For the text-containing cell, return its midpoint in (X, Y) coordinate format. 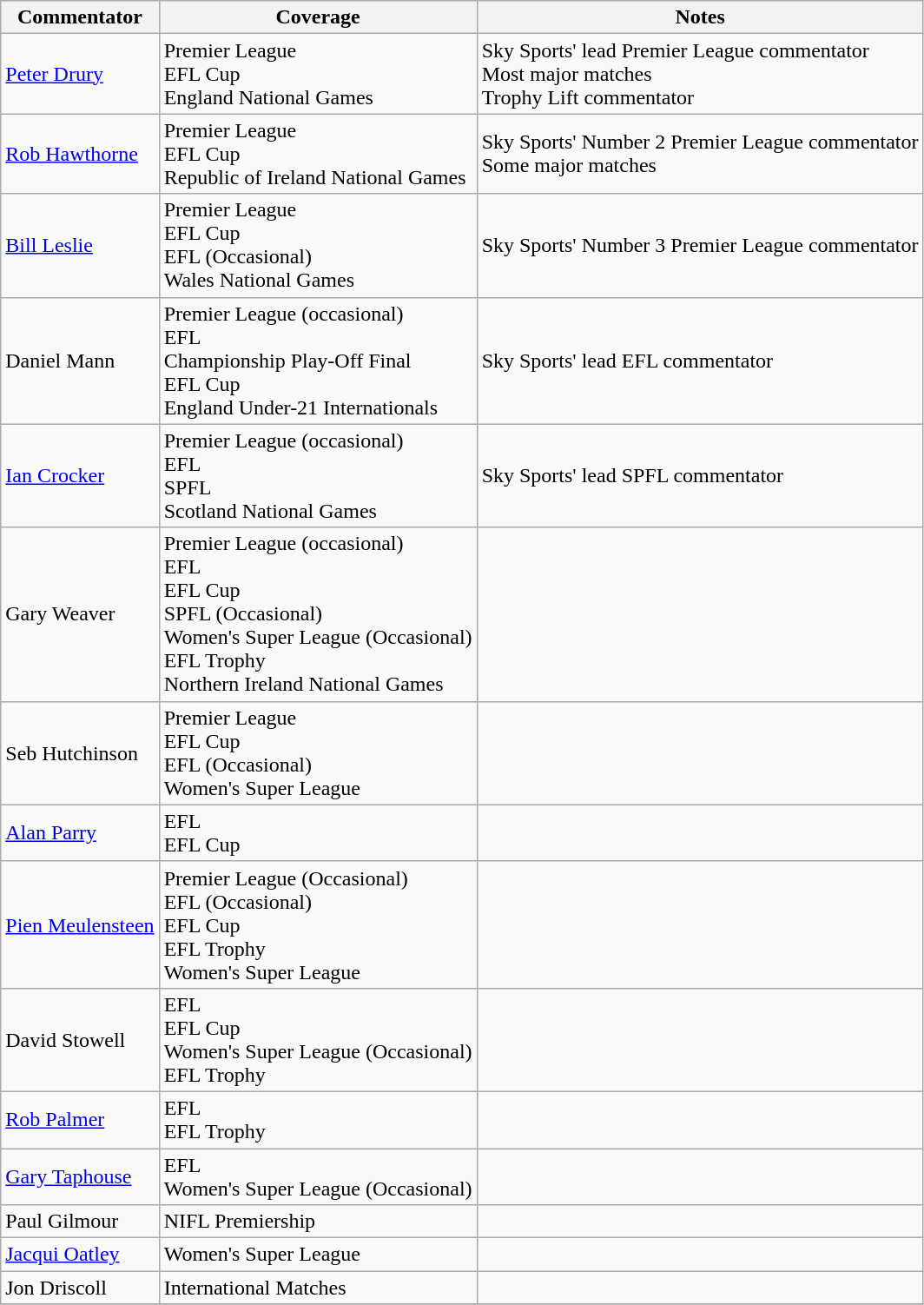
Seb Hutchinson (80, 752)
Jacqui Oatley (80, 1255)
Gary Taphouse (80, 1176)
Commentator (80, 17)
Peter Drury (80, 74)
EFLEFL CupWomen's Super League (Occasional)EFL Trophy (318, 1039)
EFLWomen's Super League (Occasional) (318, 1176)
Premier League (occasional)EFLChampionship Play-Off FinalEFL CupEngland Under-21 Internationals (318, 361)
Sky Sports' Number 2 Premier League commentatorSome major matches (700, 154)
Jon Driscoll (80, 1288)
Coverage (318, 17)
Premier LeagueEFL CupRepublic of Ireland National Games (318, 154)
EFLEFL Cup (318, 832)
Sky Sports' lead Premier League commentatorMost major matchesTrophy Lift commentator (700, 74)
International Matches (318, 1288)
EFLEFL Trophy (318, 1119)
Pien Meulensteen (80, 924)
Premier League (occasional)EFLSPFLScotland National Games (318, 476)
Daniel Mann (80, 361)
Premier League (Occasional)EFL (Occasional)EFL CupEFL TrophyWomen's Super League (318, 924)
Sky Sports' lead SPFL commentator (700, 476)
Rob Palmer (80, 1119)
Alan Parry (80, 832)
Rob Hawthorne (80, 154)
Premier LeagueEFL CupEFL (Occasional)Wales National Games (318, 245)
Ian Crocker (80, 476)
Sky Sports' Number 3 Premier League commentator (700, 245)
NIFL Premiership (318, 1222)
Premier League (occasional)EFLEFL CupSPFL (Occasional)Women's Super League (Occasional)EFL TrophyNorthern Ireland National Games (318, 614)
Notes (700, 17)
Premier LeagueEFL CupEngland National Games (318, 74)
Bill Leslie (80, 245)
Women's Super League (318, 1255)
Premier LeagueEFL CupEFL (Occasional)Women's Super League (318, 752)
Sky Sports' lead EFL commentator (700, 361)
David Stowell (80, 1039)
Paul Gilmour (80, 1222)
Gary Weaver (80, 614)
